Provide the (X, Y) coordinate of the cell's center where the given text is located.  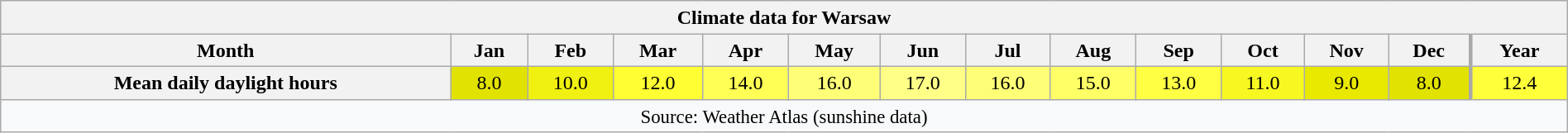
Jul (1007, 50)
Mean daily daylight hours (226, 83)
15.0 (1093, 83)
Month (226, 50)
9.0 (1346, 83)
Source: Weather Atlas (sunshine data) (784, 116)
Mar (658, 50)
Sep (1179, 50)
10.0 (571, 83)
Climate data for Warsaw (784, 17)
Nov (1346, 50)
Dec (1429, 50)
13.0 (1179, 83)
17.0 (923, 83)
12.4 (1518, 83)
Jun (923, 50)
12.0 (658, 83)
Aug (1093, 50)
May (834, 50)
11.0 (1264, 83)
Feb (571, 50)
Oct (1264, 50)
Apr (746, 50)
14.0 (746, 83)
Jan (490, 50)
Year (1518, 50)
